Extract the (X, Y) coordinate from the center of the cell holding the provided text.  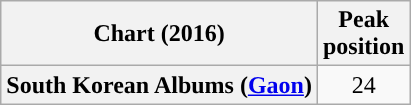
South Korean Albums (Gaon) (160, 85)
Chart (2016) (160, 34)
Peakposition (363, 34)
24 (363, 85)
